Determine the [X, Y] coordinate at the center of the cell enclosing the given text.  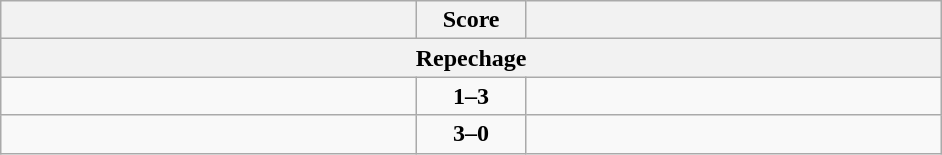
1–3 [472, 96]
3–0 [472, 134]
Repechage [472, 58]
Score [472, 20]
